Find where the given text appears and provide that cell's center as [X, Y] coordinate. 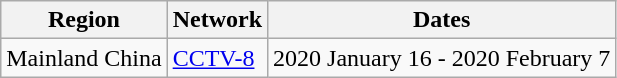
Region [84, 20]
Mainland China [84, 58]
Network [217, 20]
2020 January 16 - 2020 February 7 [442, 58]
CCTV-8 [217, 58]
Dates [442, 20]
